Find where the given text appears and provide that cell's center as (X, Y) coordinate. 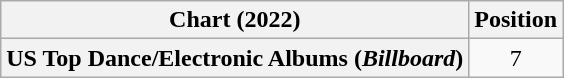
Position (516, 20)
US Top Dance/Electronic Albums (Billboard) (235, 58)
7 (516, 58)
Chart (2022) (235, 20)
